Locate the cell with the specified text and output its (x, y) center coordinate. 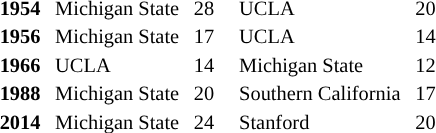
Southern California (326, 94)
14 (214, 66)
17 (214, 38)
20 (214, 94)
